Scan for the cell matching the given text and deliver its [x, y] coordinate at center. 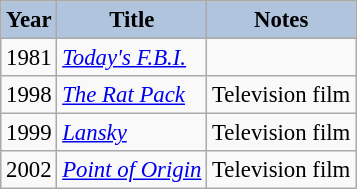
Today's F.B.I. [132, 58]
Year [29, 20]
Notes [282, 20]
Title [132, 20]
1998 [29, 95]
1981 [29, 58]
Point of Origin [132, 170]
1999 [29, 133]
2002 [29, 170]
The Rat Pack [132, 95]
Lansky [132, 133]
